Identify which cell holds the provided text, then report its [x, y] central coordinate. 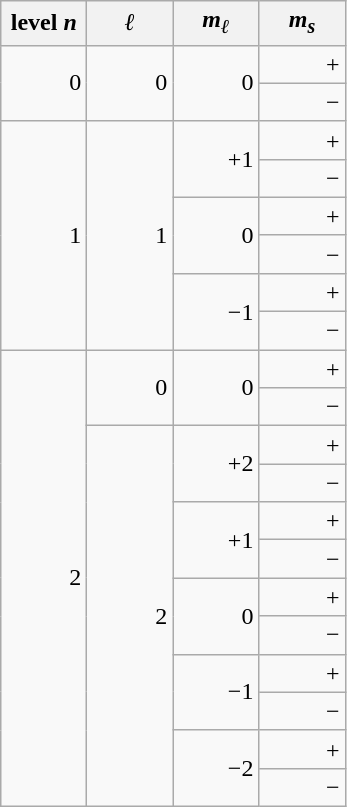
−2 [216, 768]
+2 [216, 464]
mℓ [216, 23]
ℓ [130, 23]
level n [44, 23]
ms [302, 23]
